Locate the cell with the specified text and output its [X, Y] center coordinate. 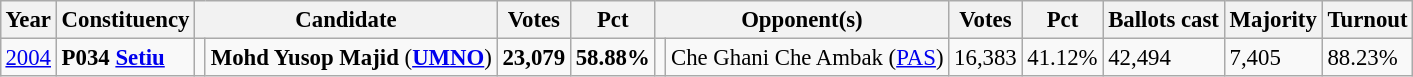
Ballots cast [1164, 20]
Opponent(s) [802, 20]
7,405 [1273, 57]
41.12% [1062, 57]
P034 Setiu [125, 57]
Candidate [346, 20]
23,079 [534, 57]
88.23% [1368, 57]
16,383 [986, 57]
Che Ghani Che Ambak (PAS) [808, 57]
58.88% [612, 57]
Mohd Yusop Majid (UMNO) [351, 57]
Constituency [125, 20]
Year [28, 20]
2004 [28, 57]
Turnout [1368, 20]
Majority [1273, 20]
42,494 [1164, 57]
